Provide the (X, Y) coordinate of the cell's center where the given text is located.  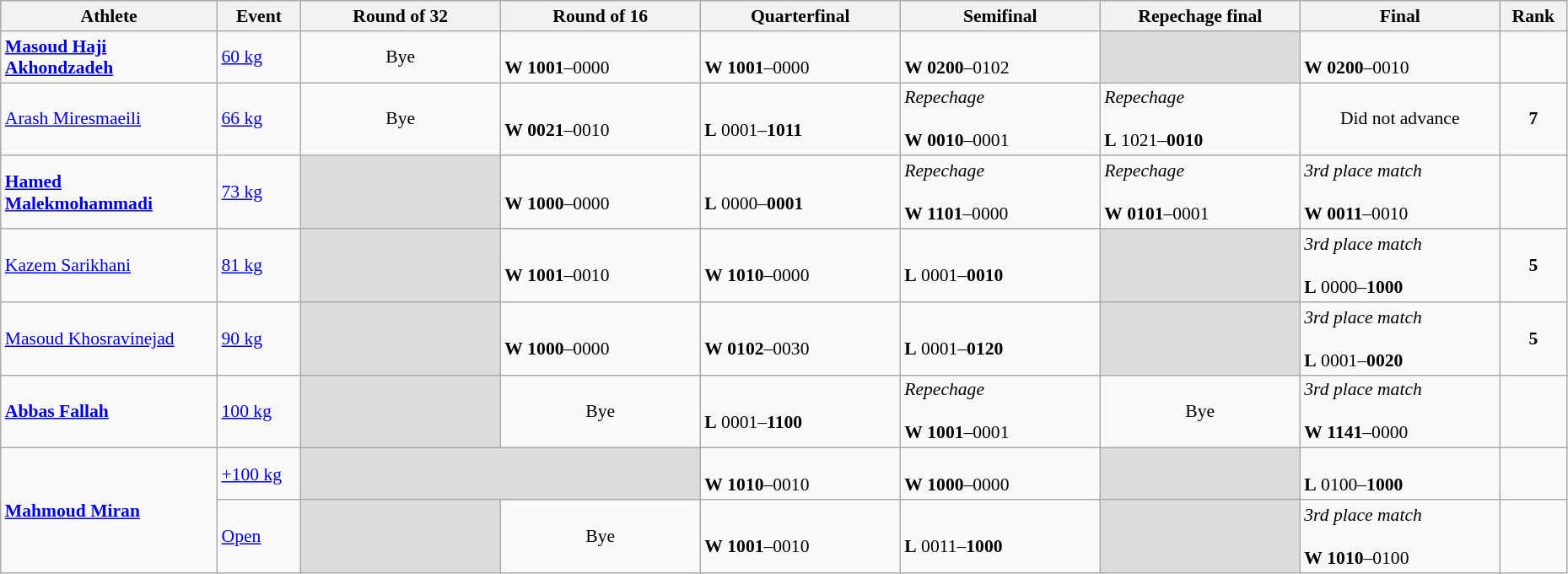
L 0001–1100 (800, 412)
RepechageW 0101–0001 (1199, 192)
Semifinal (1000, 16)
7 (1533, 120)
Arash Miresmaeili (110, 120)
Round of 16 (601, 16)
Event (260, 16)
60 kg (260, 57)
RepechageL 1021–0010 (1199, 120)
Masoud Haji Akhondzadeh (110, 57)
W 1010–0000 (800, 265)
3rd place matchL 0000–1000 (1400, 265)
L 0001–1011 (800, 120)
+100 kg (260, 474)
Rank (1533, 16)
Kazem Sarikhani (110, 265)
Did not advance (1400, 120)
W 0021–0010 (601, 120)
Mahmoud Miran (110, 511)
Final (1400, 16)
W 1010–0010 (800, 474)
81 kg (260, 265)
Repechage final (1199, 16)
Hamed Malekmohammadi (110, 192)
W 0200–0102 (1000, 57)
W 0200–0010 (1400, 57)
100 kg (260, 412)
66 kg (260, 120)
Quarterfinal (800, 16)
3rd place matchW 1010–0100 (1400, 537)
W 0102–0030 (800, 339)
Abbas Fallah (110, 412)
L 0001–0120 (1000, 339)
L 0001–0010 (1000, 265)
73 kg (260, 192)
L 0011–1000 (1000, 537)
Round of 32 (400, 16)
Open (260, 537)
90 kg (260, 339)
3rd place matchW 0011–0010 (1400, 192)
RepechageW 0010–0001 (1000, 120)
RepechageW 1101–0000 (1000, 192)
3rd place matchL 0001–0020 (1400, 339)
L 0100–1000 (1400, 474)
3rd place matchW 1141–0000 (1400, 412)
Athlete (110, 16)
RepechageW 1001–0001 (1000, 412)
Masoud Khosravinejad (110, 339)
L 0000–0001 (800, 192)
